Provide the (X, Y) coordinate of the cell's center where the given text is located.  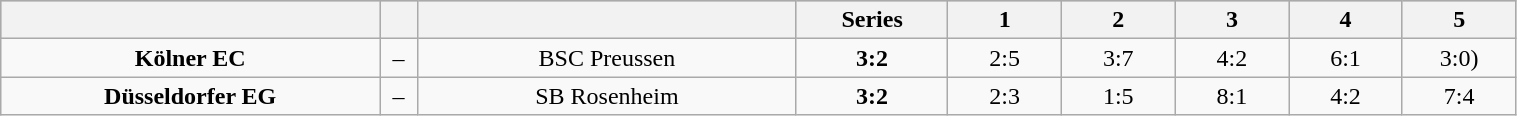
5 (1459, 20)
2:5 (1005, 58)
2 (1118, 20)
3 (1232, 20)
1:5 (1118, 96)
1 (1005, 20)
3:0) (1459, 58)
Series (872, 20)
3:7 (1118, 58)
Kölner EC (190, 58)
SB Rosenheim (606, 96)
6:1 (1346, 58)
7:4 (1459, 96)
Düsseldorfer EG (190, 96)
2:3 (1005, 96)
4 (1346, 20)
8:1 (1232, 96)
BSC Preussen (606, 58)
